Capture the cell that displays the provided text and extract its (X, Y) central coordinate. 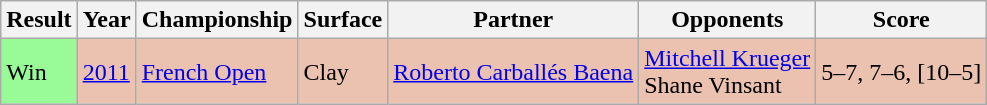
Partner (514, 20)
Opponents (728, 20)
5–7, 7–6, [10–5] (902, 72)
Score (902, 20)
Year (106, 20)
Result (39, 20)
Win (39, 72)
Championship (217, 20)
Surface (343, 20)
French Open (217, 72)
Roberto Carballés Baena (514, 72)
Mitchell Krueger Shane Vinsant (728, 72)
2011 (106, 72)
Clay (343, 72)
